Find where the given text appears and provide that cell's center as (x, y) coordinate. 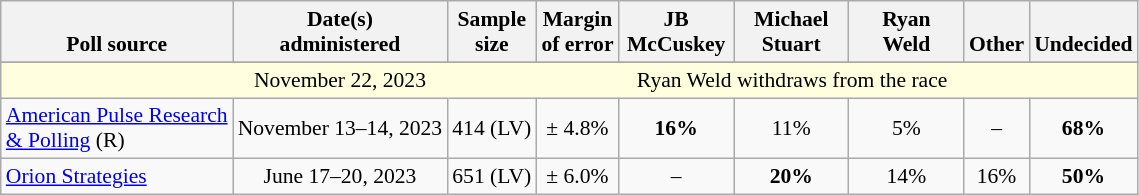
November 22, 2023 (340, 80)
Samplesize (492, 32)
± 6.0% (577, 177)
June 17–20, 2023 (340, 177)
American Pulse Research& Polling (R) (117, 128)
20% (792, 177)
MichaelStuart (792, 32)
50% (1083, 177)
Other (996, 32)
414 (LV) (492, 128)
Undecided (1083, 32)
651 (LV) (492, 177)
± 4.8% (577, 128)
68% (1083, 128)
Marginof error (577, 32)
Orion Strategies (117, 177)
Poll source (117, 32)
14% (906, 177)
JBMcCuskey (676, 32)
Ryan Weld withdraws from the race (792, 80)
November 13–14, 2023 (340, 128)
11% (792, 128)
RyanWeld (906, 32)
Date(s)administered (340, 32)
5% (906, 128)
